Identify which cell holds the provided text, then report its (x, y) central coordinate. 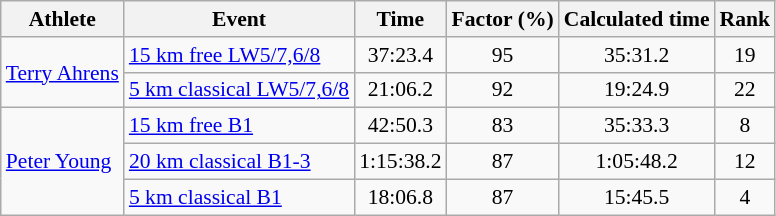
8 (746, 126)
19 (746, 55)
4 (746, 197)
20 km classical B1-3 (239, 162)
Peter Young (62, 162)
Event (239, 19)
95 (503, 55)
1:15:38.2 (400, 162)
15 km free B1 (239, 126)
37:23.4 (400, 55)
Terry Ahrens (62, 72)
Athlete (62, 19)
Calculated time (637, 19)
5 km classical LW5/7,6/8 (239, 90)
5 km classical B1 (239, 197)
Factor (%) (503, 19)
18:06.8 (400, 197)
19:24.9 (637, 90)
1:05:48.2 (637, 162)
42:50.3 (400, 126)
35:33.3 (637, 126)
Rank (746, 19)
35:31.2 (637, 55)
15 km free LW5/7,6/8 (239, 55)
Time (400, 19)
15:45.5 (637, 197)
92 (503, 90)
83 (503, 126)
21:06.2 (400, 90)
12 (746, 162)
22 (746, 90)
